Return (x, y) of the center of cell containing provided text 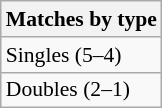
Matches by type (82, 19)
Singles (5–4) (82, 55)
Doubles (2–1) (82, 90)
